Detect which cell encompasses the target text, then output its [X, Y] center coordinate. 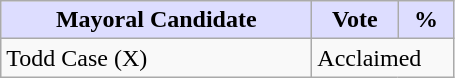
Acclaimed [383, 58]
% [426, 20]
Mayoral Candidate [156, 20]
Todd Case (X) [156, 58]
Vote [355, 20]
